From the cell containing the given text, extract its center point as (x, y) coordinate. 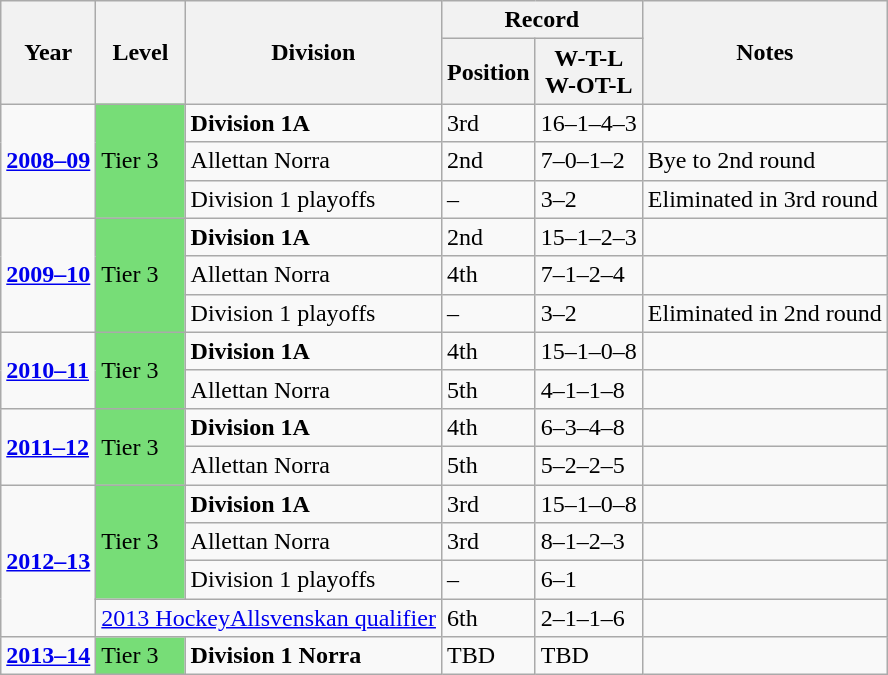
6–1 (588, 580)
16–1–4–3 (588, 123)
5–2–2–5 (588, 465)
Bye to 2nd round (764, 161)
Record (542, 20)
Eliminated in 3rd round (764, 199)
2013 HockeyAllsvenskan qualifier (269, 618)
7–1–2–4 (588, 275)
Year (48, 52)
2008–09 (48, 161)
Division (313, 52)
2012–13 (48, 560)
4–1–1–8 (588, 389)
Eliminated in 2nd round (764, 313)
Position (488, 72)
Notes (764, 52)
W-T-LW-OT-L (588, 72)
8–1–2–3 (588, 542)
7–0–1–2 (588, 161)
Division 1 Norra (313, 656)
6–3–4–8 (588, 427)
2013–14 (48, 656)
2009–10 (48, 275)
2011–12 (48, 446)
2010–11 (48, 370)
Level (140, 52)
2–1–1–6 (588, 618)
6th (488, 618)
15–1–2–3 (588, 237)
